Identify which cell holds the provided text, then report its [x, y] central coordinate. 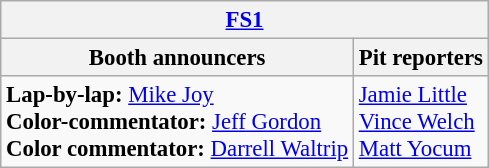
Jamie LittleVince WelchMatt Yocum [420, 122]
Pit reporters [420, 58]
FS1 [245, 20]
Booth announcers [178, 58]
Lap-by-lap: Mike JoyColor-commentator: Jeff GordonColor commentator: Darrell Waltrip [178, 122]
